Locate the cell with the specified text and output its [x, y] center coordinate. 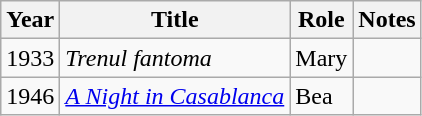
Title [175, 20]
Trenul fantoma [175, 58]
1946 [30, 96]
Notes [387, 20]
Mary [322, 58]
A Night in Casablanca [175, 96]
Bea [322, 96]
Role [322, 20]
1933 [30, 58]
Year [30, 20]
